From the cell containing the given text, extract its center point as [x, y] coordinate. 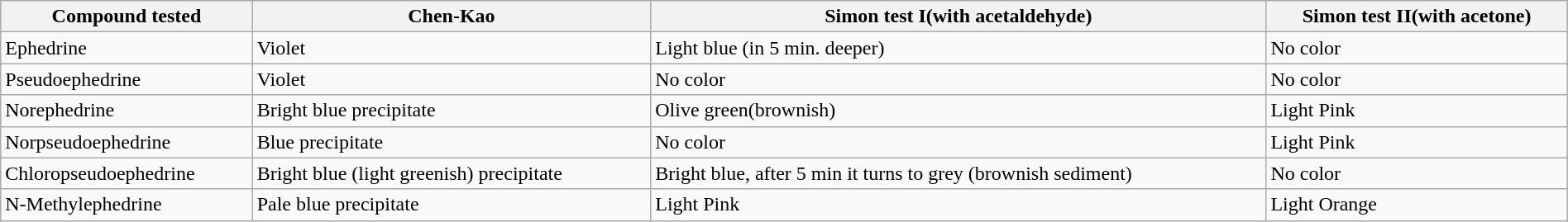
Light blue (in 5 min. deeper) [958, 48]
N-Methylephedrine [127, 205]
Bright blue (light greenish) precipitate [452, 173]
Chen-Kao [452, 17]
Chloropseudoephedrine [127, 173]
Simon test I(with acetaldehyde) [958, 17]
Pale blue precipitate [452, 205]
Simon test II(with acetone) [1417, 17]
Norpseudoephedrine [127, 142]
Ephedrine [127, 48]
Norephedrine [127, 111]
Light Orange [1417, 205]
Compound tested [127, 17]
Bright blue, after 5 min it turns to grey (brownish sediment) [958, 173]
Bright blue precipitate [452, 111]
Pseudoephedrine [127, 79]
Olive green(brownish) [958, 111]
Blue precipitate [452, 142]
